Detect which cell encompasses the target text, then output its [x, y] center coordinate. 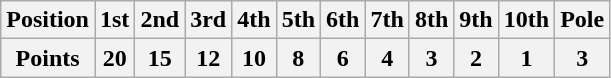
5th [298, 20]
1 [526, 58]
10th [526, 20]
15 [160, 58]
2 [476, 58]
6th [343, 20]
3rd [208, 20]
7th [387, 20]
20 [114, 58]
Points [48, 58]
8 [298, 58]
10 [254, 58]
8th [431, 20]
Position [48, 20]
4 [387, 58]
12 [208, 58]
4th [254, 20]
1st [114, 20]
2nd [160, 20]
Pole [582, 20]
6 [343, 58]
9th [476, 20]
